Locate the cell with the specified text and output its (x, y) center coordinate. 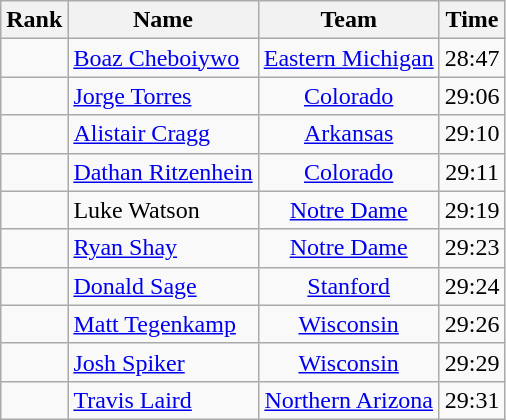
Travis Laird (163, 400)
29:10 (472, 134)
Time (472, 20)
29:29 (472, 362)
29:23 (472, 248)
29:19 (472, 210)
Alistair Cragg (163, 134)
Dathan Ritzenhein (163, 172)
Boaz Cheboiywo (163, 58)
Northern Arizona (348, 400)
Matt Tegenkamp (163, 324)
Team (348, 20)
29:11 (472, 172)
29:24 (472, 286)
29:06 (472, 96)
28:47 (472, 58)
Arkansas (348, 134)
Ryan Shay (163, 248)
Josh Spiker (163, 362)
Stanford (348, 286)
Name (163, 20)
Eastern Michigan (348, 58)
29:31 (472, 400)
Rank (34, 20)
29:26 (472, 324)
Donald Sage (163, 286)
Luke Watson (163, 210)
Jorge Torres (163, 96)
